Locate the cell with the specified text and output its [X, Y] center coordinate. 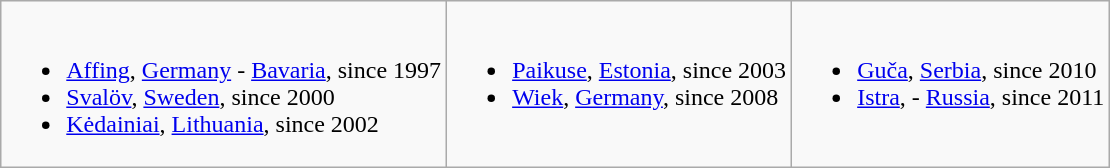
Guča, Serbia, since 2010 Istra, - Russia, since 2011 [951, 84]
Affing, Germany - Bavaria, since 1997 Svalöv, Sweden, since 2000 Kėdainiai, Lithuania, since 2002 [224, 84]
Paikuse, Estonia, since 2003 Wiek, Germany, since 2008 [620, 84]
